Locate the cell with the specified text and output its (X, Y) center coordinate. 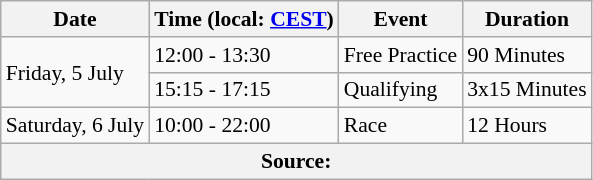
Date (75, 19)
Event (400, 19)
10:00 - 22:00 (244, 126)
12 Hours (526, 126)
12:00 - 13:30 (244, 55)
Source: (296, 162)
90 Minutes (526, 55)
15:15 - 17:15 (244, 90)
3x15 Minutes (526, 90)
Race (400, 126)
Friday, 5 July (75, 72)
Time (local: CEST) (244, 19)
Free Practice (400, 55)
Qualifying (400, 90)
Duration (526, 19)
Saturday, 6 July (75, 126)
